Determine the (x, y) coordinate at the center of the cell enclosing the given text.  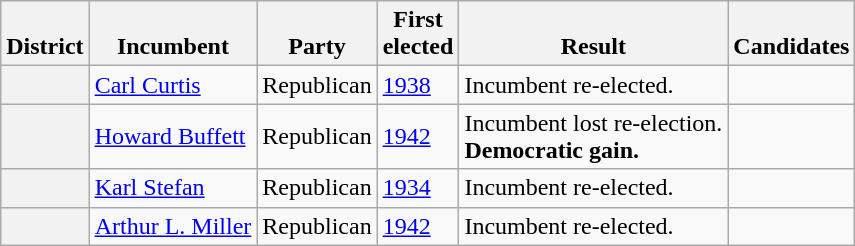
District (45, 34)
Howard Buffett (173, 136)
Karl Stefan (173, 188)
Party (317, 34)
Result (594, 34)
Carl Curtis (173, 85)
Firstelected (418, 34)
1938 (418, 85)
Incumbent (173, 34)
Candidates (792, 34)
Incumbent lost re-election.Democratic gain. (594, 136)
Arthur L. Miller (173, 226)
1934 (418, 188)
